Capture the cell that displays the provided text and extract its (x, y) central coordinate. 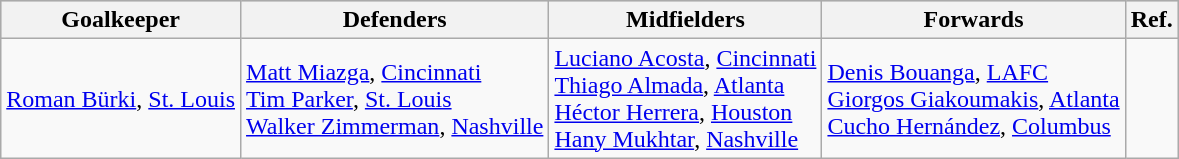
Matt Miazga, Cincinnati Tim Parker, St. Louis Walker Zimmerman, Nashville (395, 98)
Forwards (974, 20)
Luciano Acosta, Cincinnati Thiago Almada, Atlanta Héctor Herrera, Houston Hany Mukhtar, Nashville (686, 98)
Denis Bouanga, LAFC Giorgos Giakoumakis, Atlanta Cucho Hernández, Columbus (974, 98)
Ref. (1152, 20)
Defenders (395, 20)
Goalkeeper (121, 20)
Midfielders (686, 20)
Roman Bürki, St. Louis (121, 98)
